Return the [x, y] coordinate for the center point of the cell that contains the specified text.  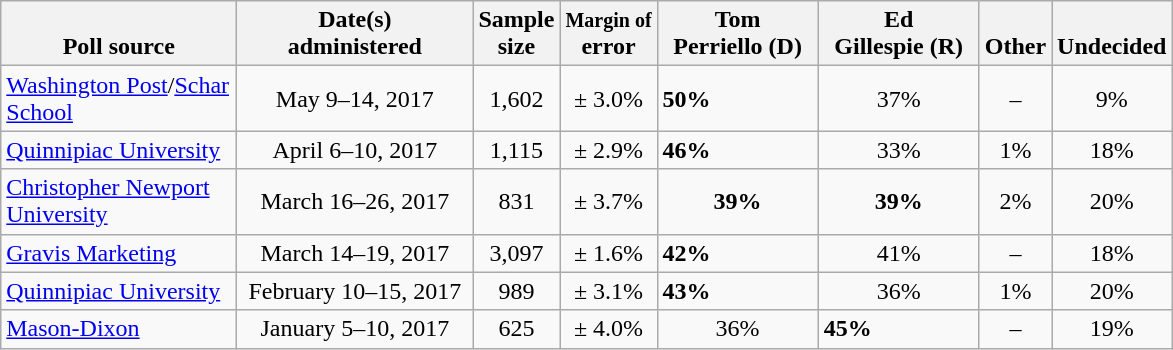
625 [516, 329]
May 9–14, 2017 [355, 98]
March 16–26, 2017 [355, 202]
43% [738, 291]
Undecided [1112, 34]
Christopher Newport University [119, 202]
Samplesize [516, 34]
Margin oferror [608, 34]
33% [898, 150]
± 2.9% [608, 150]
Gravis Marketing [119, 253]
± 3.7% [608, 202]
1,602 [516, 98]
Poll source [119, 34]
1,115 [516, 150]
February 10–15, 2017 [355, 291]
46% [738, 150]
Date(s)administered [355, 34]
± 1.6% [608, 253]
January 5–10, 2017 [355, 329]
Mason-Dixon [119, 329]
April 6–10, 2017 [355, 150]
19% [1112, 329]
± 3.1% [608, 291]
2% [1015, 202]
March 14–19, 2017 [355, 253]
± 3.0% [608, 98]
41% [898, 253]
831 [516, 202]
TomPerriello (D) [738, 34]
Washington Post/Schar School [119, 98]
989 [516, 291]
37% [898, 98]
45% [898, 329]
Other [1015, 34]
42% [738, 253]
3,097 [516, 253]
± 4.0% [608, 329]
9% [1112, 98]
50% [738, 98]
EdGillespie (R) [898, 34]
